Pinpoint the cell where the given text exists, returning its [x, y] midpoint coordinate. 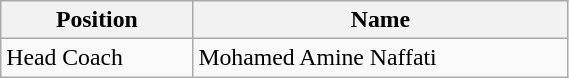
Head Coach [97, 58]
Name [380, 20]
Position [97, 20]
Mohamed Amine Naffati [380, 58]
